Find where the given text appears and provide that cell's center as [x, y] coordinate. 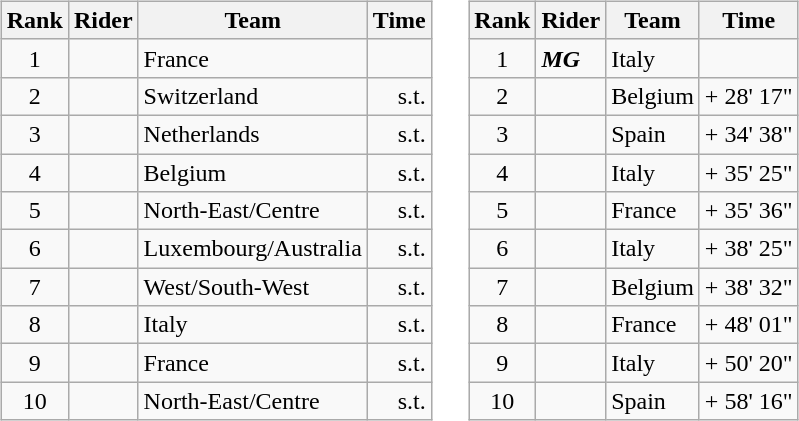
Netherlands [252, 134]
+ 38' 25" [748, 249]
Luxembourg/Australia [252, 249]
+ 38' 32" [748, 287]
+ 58' 16" [748, 401]
West/South-West [252, 287]
+ 28' 17" [748, 96]
+ 50' 20" [748, 363]
+ 35' 36" [748, 211]
+ 35' 25" [748, 173]
MG [571, 58]
+ 48' 01" [748, 325]
Switzerland [252, 96]
+ 34' 38" [748, 134]
